Determine the [X, Y] coordinate at the center of the cell enclosing the given text.  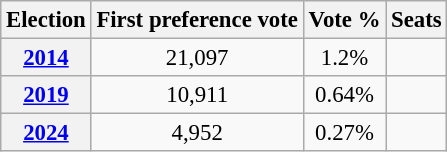
10,911 [197, 95]
2024 [46, 133]
0.27% [344, 133]
1.2% [344, 58]
Vote % [344, 20]
21,097 [197, 58]
0.64% [344, 95]
2019 [46, 95]
Election [46, 20]
First preference vote [197, 20]
Seats [416, 20]
2014 [46, 58]
4,952 [197, 133]
